Find where the given text appears and provide that cell's center as [x, y] coordinate. 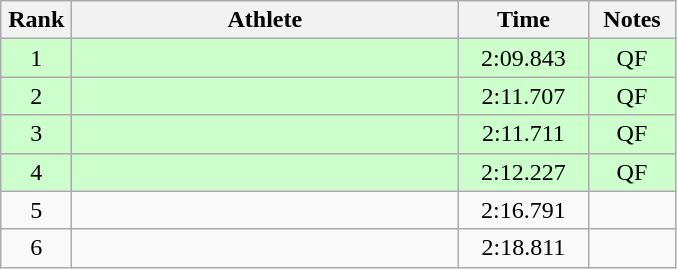
6 [36, 248]
5 [36, 210]
2:12.227 [524, 172]
Athlete [265, 20]
Rank [36, 20]
2:16.791 [524, 210]
2:11.711 [524, 134]
Notes [632, 20]
2:11.707 [524, 96]
2 [36, 96]
2:18.811 [524, 248]
2:09.843 [524, 58]
Time [524, 20]
4 [36, 172]
1 [36, 58]
3 [36, 134]
